Find where the given text appears and provide that cell's center as (x, y) coordinate. 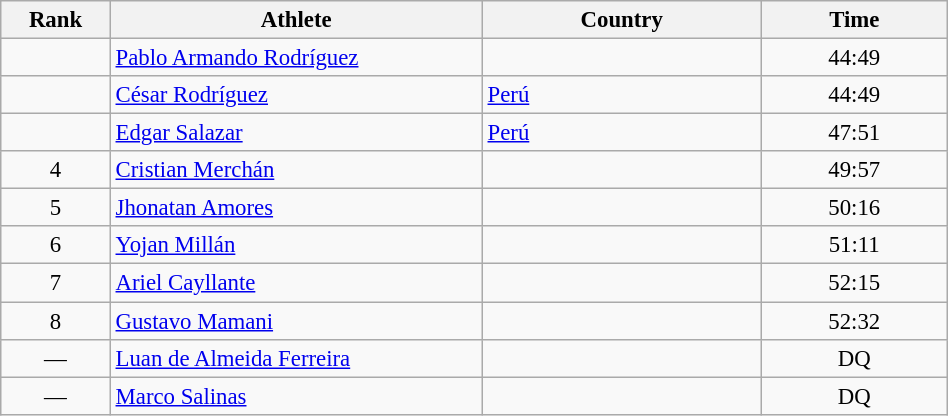
52:32 (854, 321)
52:15 (854, 283)
47:51 (854, 133)
51:11 (854, 245)
6 (56, 245)
Rank (56, 20)
Luan de Almeida Ferreira (296, 358)
Ariel Cayllante (296, 283)
Gustavo Mamani (296, 321)
Jhonatan Amores (296, 208)
Cristian Merchán (296, 170)
5 (56, 208)
49:57 (854, 170)
Yojan Millán (296, 245)
Pablo Armando Rodríguez (296, 58)
Marco Salinas (296, 396)
Edgar Salazar (296, 133)
7 (56, 283)
Country (622, 20)
Athlete (296, 20)
César Rodríguez (296, 95)
4 (56, 170)
8 (56, 321)
50:16 (854, 208)
Time (854, 20)
